Capture the cell that displays the provided text and extract its [X, Y] central coordinate. 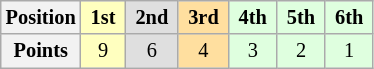
Position [41, 17]
Points [41, 51]
4 [203, 51]
2nd [152, 17]
1 [349, 51]
6 [152, 51]
3 [253, 51]
4th [253, 17]
9 [104, 51]
3rd [203, 17]
2 [301, 51]
6th [349, 17]
1st [104, 17]
5th [301, 17]
